Pinpoint the cell where the given text exists, returning its [x, y] midpoint coordinate. 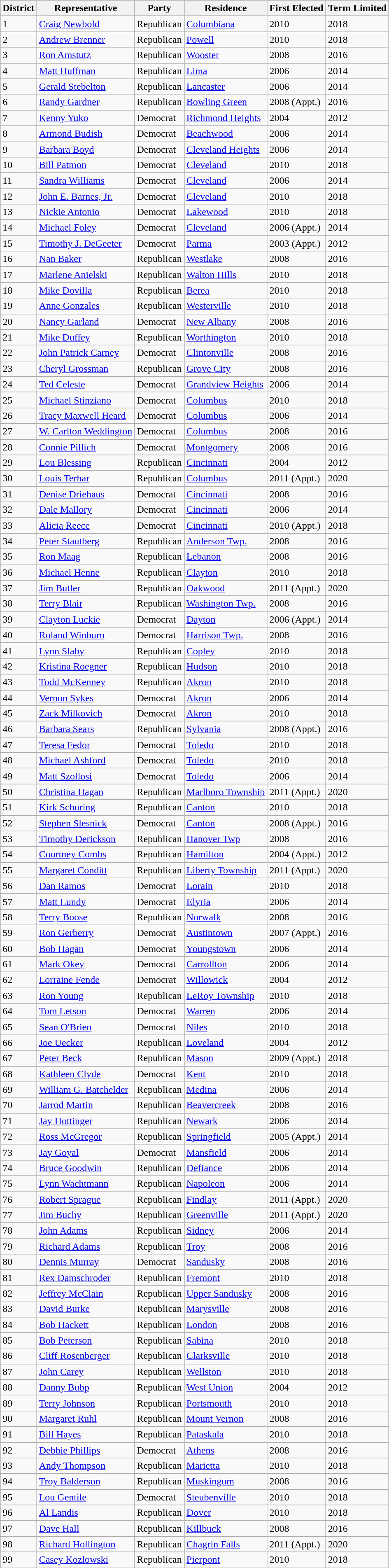
Clayton Luckie [86, 619]
33 [19, 525]
82 [19, 1293]
Jeffrey McClain [86, 1293]
Marietta [226, 1466]
87 [19, 1372]
Willowick [226, 980]
3 [19, 55]
Columbiana [226, 24]
Sabina [226, 1340]
Peter Beck [86, 1058]
Steubenville [226, 1497]
Loveland [226, 1043]
83 [19, 1309]
Nickie Antonio [86, 212]
Bruce Goodwin [86, 1168]
Westlake [226, 259]
66 [19, 1043]
Party [159, 8]
Mark Okey [86, 964]
90 [19, 1419]
Randy Gardner [86, 102]
Richmond Heights [226, 118]
53 [19, 839]
Sandusky [226, 1262]
86 [19, 1356]
6 [19, 102]
56 [19, 886]
61 [19, 964]
35 [19, 557]
W. Carlton Weddington [86, 431]
31 [19, 494]
93 [19, 1466]
Matt Szollosi [86, 776]
Niles [226, 1027]
Norwalk [226, 917]
Bowling Green [226, 102]
Westerville [226, 306]
Cliff Rosenberger [86, 1356]
Stephen Slesnick [86, 823]
Matt Huffman [86, 71]
32 [19, 510]
Parma [226, 243]
13 [19, 212]
Jay Goyal [86, 1152]
68 [19, 1074]
Nancy Garland [86, 322]
Sidney [226, 1231]
Ron Maag [86, 557]
Chagrin Falls [226, 1544]
Muskingum [226, 1482]
Lebanon [226, 557]
Springfield [226, 1136]
West Union [226, 1387]
79 [19, 1246]
91 [19, 1434]
74 [19, 1168]
49 [19, 776]
10 [19, 165]
Louis Terhar [86, 478]
Mike Dovilla [86, 290]
1 [19, 24]
Debbie Phillips [86, 1450]
76 [19, 1199]
Greenville [226, 1215]
23 [19, 369]
Kathleen Clyde [86, 1074]
17 [19, 275]
William G. Batchelder [86, 1090]
Walton Hills [226, 275]
Todd McKenney [86, 682]
11 [19, 180]
Clintonville [226, 353]
36 [19, 572]
Lou Blessing [86, 463]
22 [19, 353]
Cheryl Grossman [86, 369]
47 [19, 745]
Bob Hagan [86, 948]
75 [19, 1183]
Timothy J. DeGeeter [86, 243]
Killbuck [226, 1528]
Hudson [226, 666]
Rex Damschroder [86, 1278]
David Burke [86, 1309]
58 [19, 917]
69 [19, 1090]
2007 (Appt.) [296, 933]
Vernon Sykes [86, 698]
89 [19, 1403]
46 [19, 729]
Ron Amstutz [86, 55]
Carrollton [226, 964]
Joe Uecker [86, 1043]
Tom Letson [86, 1011]
Jim Buchy [86, 1215]
Hanover Twp [226, 839]
John E. Barnes, Jr. [86, 196]
78 [19, 1231]
Lynn Slaby [86, 651]
District [19, 8]
Ron Young [86, 996]
Powell [226, 40]
Andrew Brenner [86, 40]
Margaret Conditt [86, 870]
4 [19, 71]
98 [19, 1544]
28 [19, 447]
Michael Henne [86, 572]
63 [19, 996]
Marysville [226, 1309]
Al Landis [86, 1513]
7 [19, 118]
25 [19, 400]
2005 (Appt.) [296, 1136]
Jarrod Martin [86, 1105]
64 [19, 1011]
24 [19, 384]
2003 (Appt.) [296, 243]
LeRoy Township [226, 996]
Hamilton [226, 854]
Wellston [226, 1372]
Teresa Fedor [86, 745]
Mansfield [226, 1152]
77 [19, 1215]
Christina Hagan [86, 792]
18 [19, 290]
29 [19, 463]
70 [19, 1105]
Kenny Yuko [86, 118]
Kristina Roegner [86, 666]
Sandra Williams [86, 180]
5 [19, 86]
26 [19, 415]
42 [19, 666]
Terry Johnson [86, 1403]
Clayton [226, 572]
Bob Hackett [86, 1325]
57 [19, 901]
Napoleon [226, 1183]
30 [19, 478]
45 [19, 714]
Anne Gonzales [86, 306]
39 [19, 619]
Kent [226, 1074]
Lakewood [226, 212]
Terry Boose [86, 917]
Defiance [226, 1168]
97 [19, 1528]
Jim Butler [86, 588]
27 [19, 431]
9 [19, 149]
Connie Pillich [86, 447]
Alicia Reece [86, 525]
Liberty Township [226, 870]
Nan Baker [86, 259]
Jay Hottinger [86, 1121]
Grandview Heights [226, 384]
Anderson Twp. [226, 541]
65 [19, 1027]
94 [19, 1482]
Upper Sandusky [226, 1293]
Dan Ramos [86, 886]
Marlboro Township [226, 792]
15 [19, 243]
Warren [226, 1011]
Troy Balderson [86, 1482]
Pierpont [226, 1560]
84 [19, 1325]
Margaret Ruhl [86, 1419]
Lynn Wachtmann [86, 1183]
88 [19, 1387]
Harrison Twp. [226, 635]
34 [19, 541]
Representative [86, 8]
92 [19, 1450]
51 [19, 807]
Dennis Murray [86, 1262]
Barbara Boyd [86, 149]
67 [19, 1058]
Findlay [226, 1199]
Youngstown [226, 948]
Lou Gentile [86, 1497]
Barbara Sears [86, 729]
Ron Gerberry [86, 933]
Dave Hall [86, 1528]
2010 (Appt.) [296, 525]
Lorraine Fende [86, 980]
Andy Thompson [86, 1466]
Oakwood [226, 588]
Zack Milkovich [86, 714]
First Elected [296, 8]
Sean O'Brien [86, 1027]
38 [19, 604]
73 [19, 1152]
2004 (Appt.) [296, 854]
Craig Newbold [86, 24]
Matt Lundy [86, 901]
44 [19, 698]
Worthington [226, 337]
99 [19, 1560]
Berea [226, 290]
Cleveland Heights [226, 149]
21 [19, 337]
Beachwood [226, 133]
71 [19, 1121]
55 [19, 870]
Term Limited [357, 8]
19 [19, 306]
20 [19, 322]
Fremont [226, 1278]
62 [19, 980]
Montgomery [226, 447]
Michael Foley [86, 228]
Ted Celeste [86, 384]
Elyria [226, 901]
Mount Vernon [226, 1419]
72 [19, 1136]
Mason [226, 1058]
Roland Winburn [86, 635]
80 [19, 1262]
John Patrick Carney [86, 353]
Denise Driehaus [86, 494]
81 [19, 1278]
Portsmouth [226, 1403]
London [226, 1325]
12 [19, 196]
Richard Hollington [86, 1544]
95 [19, 1497]
Clarksville [226, 1356]
Courtney Combs [86, 854]
Ross McGregor [86, 1136]
Beavercreek [226, 1105]
Lorain [226, 886]
14 [19, 228]
Washington Twp. [226, 604]
Marlene Anielski [86, 275]
Bob Peterson [86, 1340]
Troy [226, 1246]
Newark [226, 1121]
Pataskala [226, 1434]
Michael Stinziano [86, 400]
Residence [226, 8]
Armond Budish [86, 133]
Robert Sprague [86, 1199]
40 [19, 635]
41 [19, 651]
Bill Hayes [86, 1434]
60 [19, 948]
Dover [226, 1513]
Wooster [226, 55]
52 [19, 823]
Bill Patmon [86, 165]
Lima [226, 71]
New Albany [226, 322]
Medina [226, 1090]
2 [19, 40]
59 [19, 933]
Timothy Derickson [86, 839]
Tracy Maxwell Heard [86, 415]
Dale Mallory [86, 510]
Danny Bubp [86, 1387]
8 [19, 133]
Casey Kozlowski [86, 1560]
Mike Duffey [86, 337]
54 [19, 854]
85 [19, 1340]
John Carey [86, 1372]
Richard Adams [86, 1246]
48 [19, 761]
Sylvania [226, 729]
2009 (Appt.) [296, 1058]
Michael Ashford [86, 761]
Gerald Stebelton [86, 86]
Grove City [226, 369]
John Adams [86, 1231]
37 [19, 588]
Copley [226, 651]
Athens [226, 1450]
50 [19, 792]
96 [19, 1513]
Dayton [226, 619]
43 [19, 682]
Peter Stautberg [86, 541]
Kirk Schuring [86, 807]
Lancaster [226, 86]
Terry Blair [86, 604]
Austintown [226, 933]
16 [19, 259]
